Pinpoint the cell where the given text exists, returning its (x, y) midpoint coordinate. 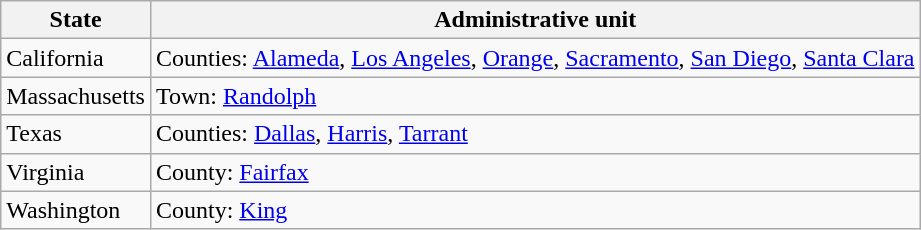
County: King (535, 210)
County: Fairfax (535, 172)
Counties: Alameda, Los Angeles, Orange, Sacramento, San Diego, Santa Clara (535, 58)
California (76, 58)
Massachusetts (76, 96)
Administrative unit (535, 20)
Town: Randolph (535, 96)
Virginia (76, 172)
Counties: Dallas, Harris, Tarrant (535, 134)
Washington (76, 210)
Texas (76, 134)
State (76, 20)
